Return the [X, Y] coordinate for the center point of the cell that contains the specified text.  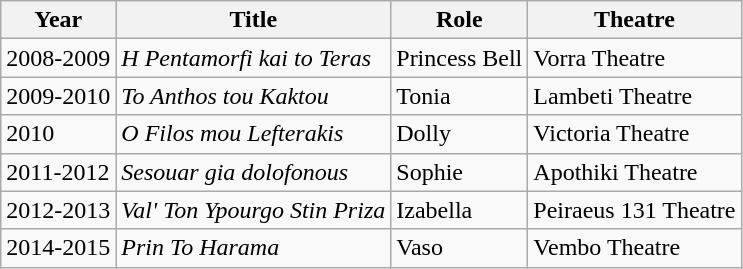
Peiraeus 131 Theatre [634, 210]
Victoria Theatre [634, 134]
Theatre [634, 20]
O Filos mou Lefterakis [254, 134]
Val' Ton Ypourgo Stin Priza [254, 210]
Apothiki Theatre [634, 172]
Role [460, 20]
H Pentamorfi kai to Teras [254, 58]
Title [254, 20]
Vaso [460, 248]
Dolly [460, 134]
2010 [58, 134]
To Anthos tou Kaktou [254, 96]
Princess Bell [460, 58]
Izabella [460, 210]
Prin To Harama [254, 248]
Vembo Theatre [634, 248]
2009-2010 [58, 96]
2014-2015 [58, 248]
2008-2009 [58, 58]
Tonia [460, 96]
2011-2012 [58, 172]
Sophie [460, 172]
Year [58, 20]
Vorra Theatre [634, 58]
Lambeti Theatre [634, 96]
2012-2013 [58, 210]
Sesouar gia dolofonous [254, 172]
